Capture the cell that displays the provided text and extract its (X, Y) central coordinate. 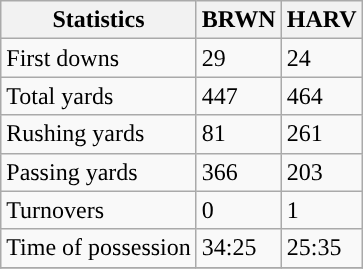
25:35 (322, 248)
24 (322, 58)
447 (238, 96)
261 (322, 134)
366 (238, 172)
Statistics (99, 20)
First downs (99, 58)
0 (238, 210)
34:25 (238, 248)
464 (322, 96)
Rushing yards (99, 134)
HARV (322, 20)
Total yards (99, 96)
Passing yards (99, 172)
1 (322, 210)
29 (238, 58)
Turnovers (99, 210)
BRWN (238, 20)
203 (322, 172)
Time of possession (99, 248)
81 (238, 134)
